Find where the given text appears and provide that cell's center as [X, Y] coordinate. 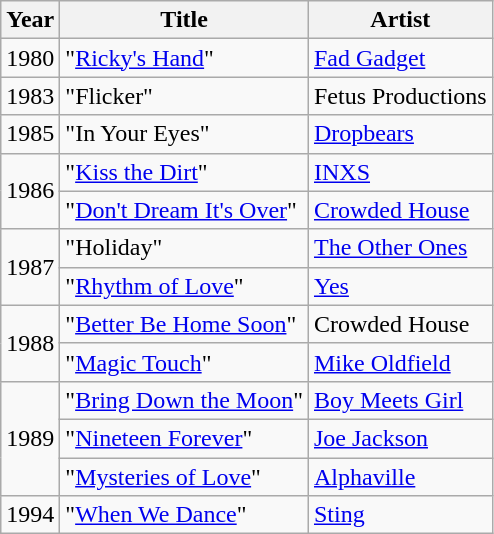
"In Your Eyes" [184, 134]
1988 [30, 343]
1985 [30, 134]
Fetus Productions [400, 96]
Artist [400, 20]
"When We Dance" [184, 515]
"Mysteries of Love" [184, 477]
1980 [30, 58]
Mike Oldfield [400, 362]
1987 [30, 267]
Title [184, 20]
"Better Be Home Soon" [184, 324]
1983 [30, 96]
1994 [30, 515]
1986 [30, 191]
1989 [30, 438]
Alphaville [400, 477]
"Rhythm of Love" [184, 286]
"Holiday" [184, 248]
Year [30, 20]
The Other Ones [400, 248]
"Magic Touch" [184, 362]
"Flicker" [184, 96]
Joe Jackson [400, 438]
INXS [400, 172]
Sting [400, 515]
Dropbears [400, 134]
Yes [400, 286]
"Don't Dream It's Over" [184, 210]
"Bring Down the Moon" [184, 400]
"Nineteen Forever" [184, 438]
"Ricky's Hand" [184, 58]
"Kiss the Dirt" [184, 172]
Fad Gadget [400, 58]
Boy Meets Girl [400, 400]
